Extract the (X, Y) coordinate from the center of the cell holding the provided text.  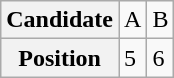
Candidate (60, 20)
A (132, 20)
B (160, 20)
5 (132, 58)
6 (160, 58)
Position (60, 58)
